Find where the given text appears and provide that cell's center as [x, y] coordinate. 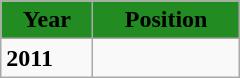
Year [47, 20]
Position [166, 20]
2011 [47, 58]
